Detect which cell encompasses the target text, then output its [x, y] center coordinate. 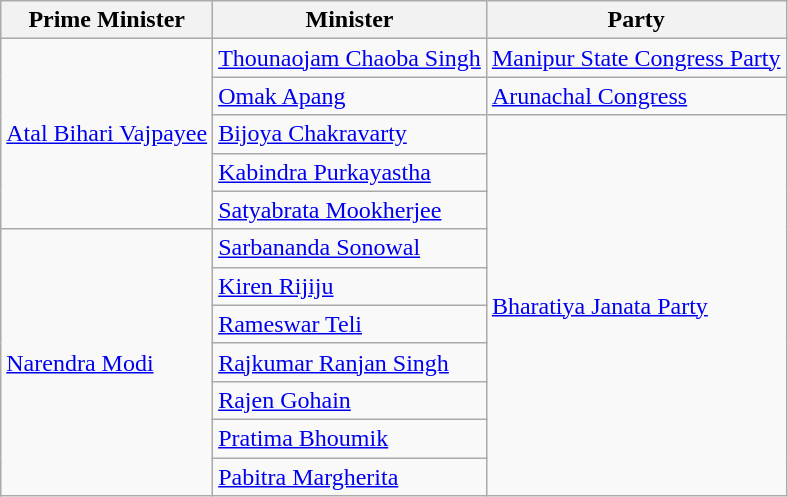
Atal Bihari Vajpayee [107, 134]
Sarbananda Sonowal [350, 248]
Thounaojam Chaoba Singh [350, 58]
Kiren Rijiju [350, 286]
Pabitra Margherita [350, 477]
Rajkumar Ranjan Singh [350, 362]
Rameswar Teli [350, 324]
Bijoya Chakravarty [350, 134]
Party [636, 20]
Minister [350, 20]
Prime Minister [107, 20]
Arunachal Congress [636, 96]
Rajen Gohain [350, 400]
Bharatiya Janata Party [636, 306]
Pratima Bhoumik [350, 438]
Omak Apang [350, 96]
Kabindra Purkayastha [350, 172]
Narendra Modi [107, 362]
Satyabrata Mookherjee [350, 210]
Manipur State Congress Party [636, 58]
